Determine the [x, y] coordinate at the center of the cell enclosing the given text.  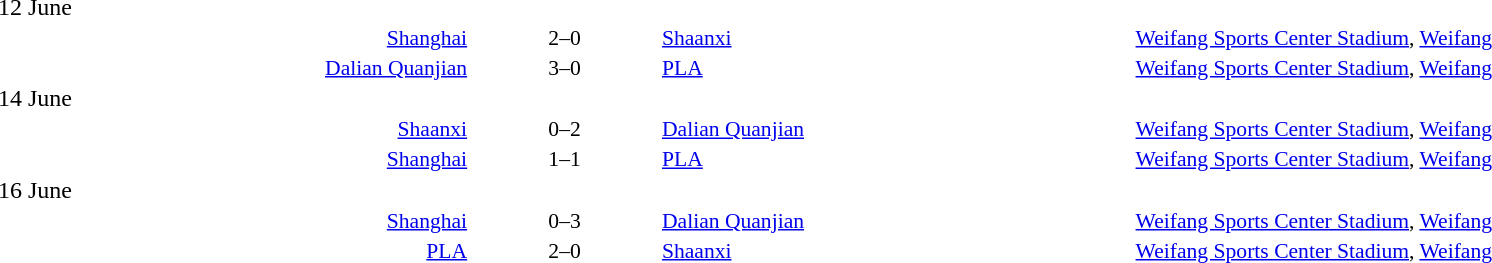
2–0 [564, 38]
1–1 [564, 159]
3–0 [564, 68]
0–2 [564, 129]
Shaanxi [896, 38]
0–3 [564, 220]
